From the cell containing the given text, extract its center point as [X, Y] coordinate. 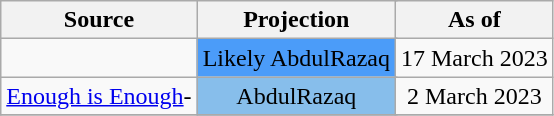
Likely AbdulRazaq [296, 58]
AbdulRazaq [296, 96]
2 March 2023 [474, 96]
Projection [296, 20]
As of [474, 20]
Source [99, 20]
Enough is Enough- [99, 96]
17 March 2023 [474, 58]
